Return the (x, y) coordinate for the center point of the cell that contains the specified text.  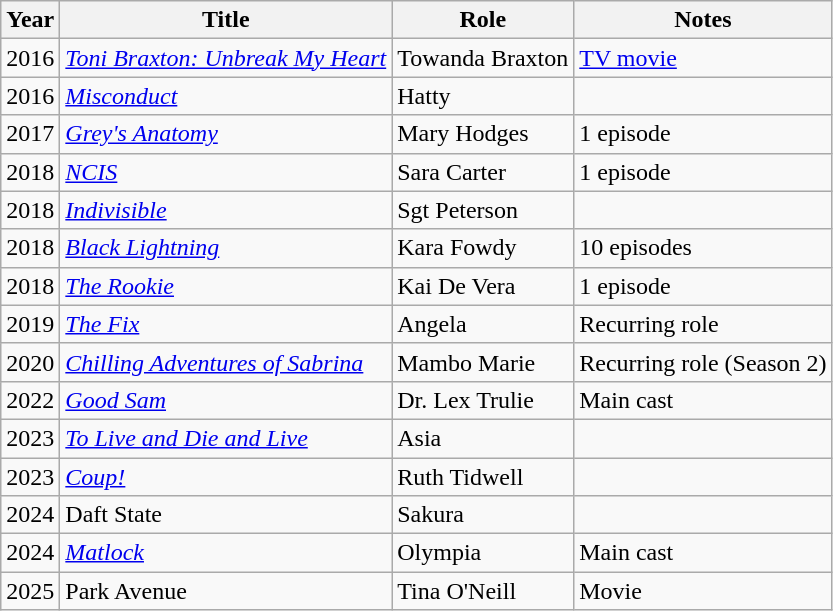
Mary Hodges (483, 134)
Notes (703, 20)
Dr. Lex Trulie (483, 400)
Ruth Tidwell (483, 477)
Misconduct (226, 96)
Daft State (226, 515)
Tina O'Neill (483, 591)
Towanda Braxton (483, 58)
2022 (30, 400)
Grey's Anatomy (226, 134)
2025 (30, 591)
Chilling Adventures of Sabrina (226, 362)
Toni Braxton: Unbreak My Heart (226, 58)
The Rookie (226, 286)
Year (30, 20)
Recurring role (703, 324)
Kai De Vera (483, 286)
Hatty (483, 96)
Indivisible (226, 210)
Sgt Peterson (483, 210)
10 episodes (703, 248)
Matlock (226, 553)
Sara Carter (483, 172)
Mambo Marie (483, 362)
TV movie (703, 58)
The Fix (226, 324)
Black Lightning (226, 248)
To Live and Die and Live (226, 438)
NCIS (226, 172)
2020 (30, 362)
Title (226, 20)
Sakura (483, 515)
Role (483, 20)
Olympia (483, 553)
2019 (30, 324)
Angela (483, 324)
Recurring role (Season 2) (703, 362)
Kara Fowdy (483, 248)
Asia (483, 438)
Park Avenue (226, 591)
2017 (30, 134)
Coup! (226, 477)
Movie (703, 591)
Good Sam (226, 400)
